Locate the cell with the specified text and output its (x, y) center coordinate. 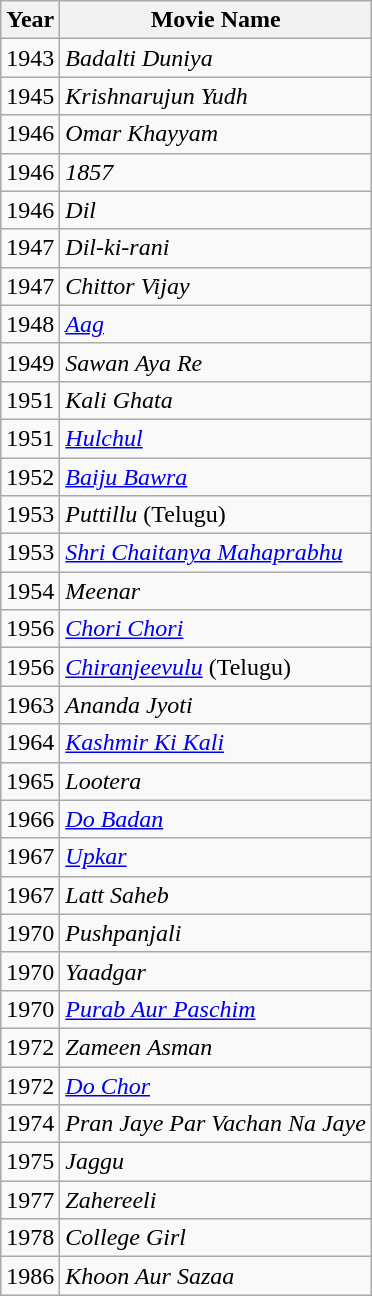
1975 (30, 1162)
Meenar (216, 591)
Kali Ghata (216, 400)
1964 (30, 743)
1978 (30, 1238)
Hulchul (216, 438)
Ananda Jyoti (216, 705)
1986 (30, 1276)
Zahereeli (216, 1200)
Chittor Vijay (216, 286)
Do Badan (216, 819)
Khoon Aur Sazaa (216, 1276)
Dil-ki-rani (216, 248)
Movie Name (216, 20)
1965 (30, 781)
Shri Chaitanya Mahaprabhu (216, 553)
Pushpanjali (216, 933)
Puttillu (Telugu) (216, 515)
Badalti Duniya (216, 58)
Dil (216, 210)
College Girl (216, 1238)
1974 (30, 1124)
Latt Saheb (216, 895)
1952 (30, 477)
Zameen Asman (216, 1047)
Kashmir Ki Kali (216, 743)
Chori Chori (216, 629)
Pran Jaye Par Vachan Na Jaye (216, 1124)
1977 (30, 1200)
1949 (30, 362)
Chiranjeevulu (Telugu) (216, 667)
Upkar (216, 857)
1954 (30, 591)
1966 (30, 819)
Aag (216, 324)
1948 (30, 324)
Baiju Bawra (216, 477)
Sawan Aya Re (216, 362)
Yaadgar (216, 971)
Purab Aur Paschim (216, 1009)
Do Chor (216, 1085)
1857 (216, 172)
Jaggu (216, 1162)
Lootera (216, 781)
1945 (30, 96)
Krishnarujun Yudh (216, 96)
Omar Khayyam (216, 134)
1963 (30, 705)
1943 (30, 58)
Year (30, 20)
